Return the [x, y] coordinate for the center point of the cell that contains the specified text.  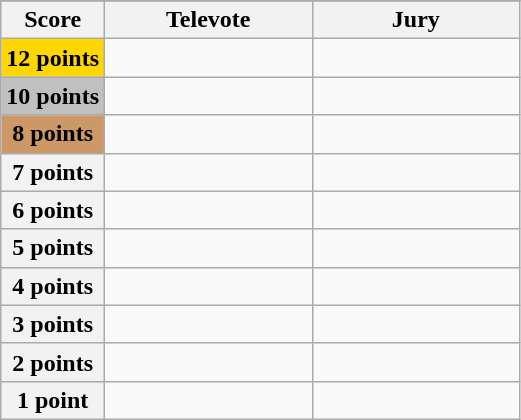
7 points [53, 172]
3 points [53, 324]
2 points [53, 362]
12 points [53, 58]
Televote [209, 20]
Score [53, 20]
4 points [53, 286]
6 points [53, 210]
Jury [416, 20]
5 points [53, 248]
10 points [53, 96]
8 points [53, 134]
1 point [53, 400]
